Pinpoint the cell where the given text exists, returning its [x, y] midpoint coordinate. 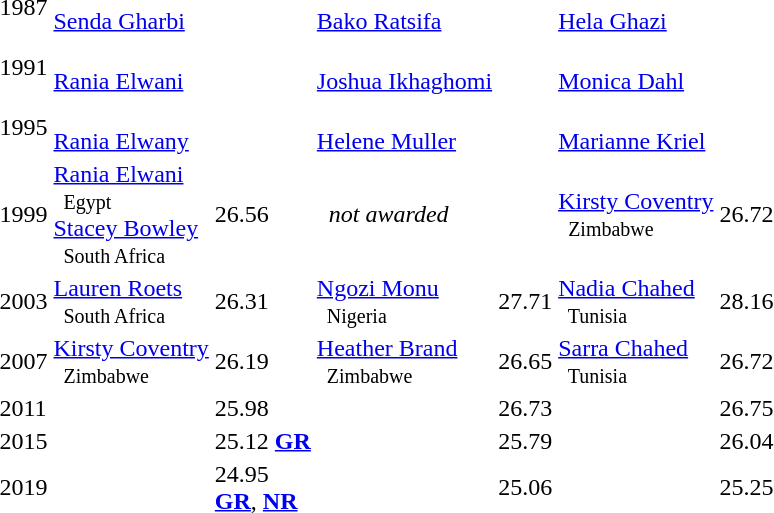
Heather Brand Zimbabwe [404, 362]
26.56 [262, 214]
Sarra Chahed Tunisia [636, 362]
27.71 [526, 302]
26.73 [526, 408]
Ngozi Monu Nigeria [404, 302]
Joshua Ikhaghomi [404, 68]
Rania Elwani Egypt Stacey Bowley South Africa [131, 214]
26.19 [262, 362]
26.65 [526, 362]
Marianne Kriel [636, 128]
Helene Muller [404, 128]
Lauren Roets South Africa [131, 302]
not awarded [404, 214]
25.79 [526, 441]
Monica Dahl [636, 68]
25.98 [262, 408]
Rania Elwani [131, 68]
26.31 [262, 302]
25.12 GR [262, 441]
Nadia Chahed Tunisia [636, 302]
Rania Elwany [131, 128]
